Extract the [X, Y] coordinate from the center of the cell holding the provided text.  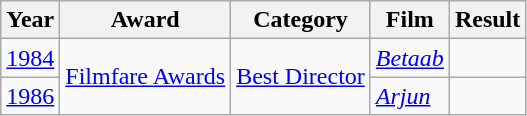
Betaab [410, 58]
Filmfare Awards [146, 77]
Result [487, 20]
Award [146, 20]
Arjun [410, 96]
Year [30, 20]
Film [410, 20]
1986 [30, 96]
Best Director [301, 77]
1984 [30, 58]
Category [301, 20]
